For the text-containing cell, return its midpoint in [X, Y] coordinate format. 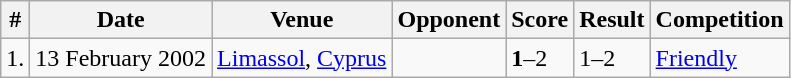
# [16, 20]
1. [16, 58]
Friendly [720, 58]
Competition [720, 20]
Limassol, Cyprus [302, 58]
13 February 2002 [121, 58]
Date [121, 20]
Result [612, 20]
Venue [302, 20]
Opponent [449, 20]
Score [540, 20]
